Extract the [x, y] coordinate from the center of the cell holding the provided text.  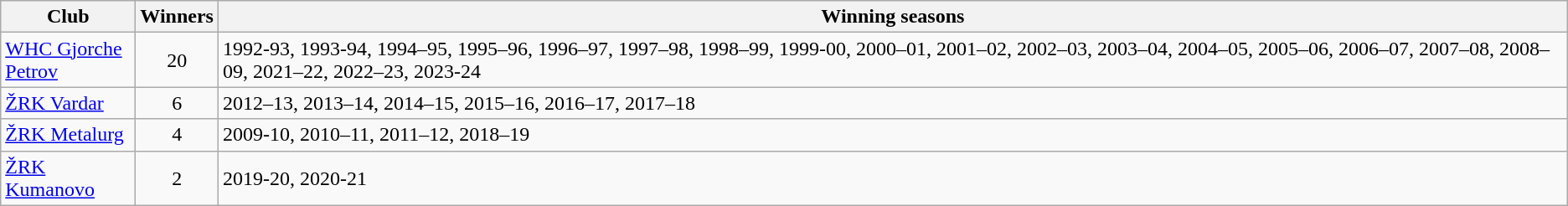
4 [178, 135]
2009-10, 2010–11, 2011–12, 2018–19 [893, 135]
ŽRK Vardar [69, 103]
2019-20, 2020-21 [893, 178]
2 [178, 178]
2012–13, 2013–14, 2014–15, 2015–16, 2016–17, 2017–18 [893, 103]
Club [69, 17]
Winners [178, 17]
20 [178, 60]
6 [178, 103]
ŽRK Kumanovo [69, 178]
WHC Gjorche Petrov [69, 60]
Winning seasons [893, 17]
ŽRK Metalurg [69, 135]
